Locate the cell with the specified text and output its (X, Y) center coordinate. 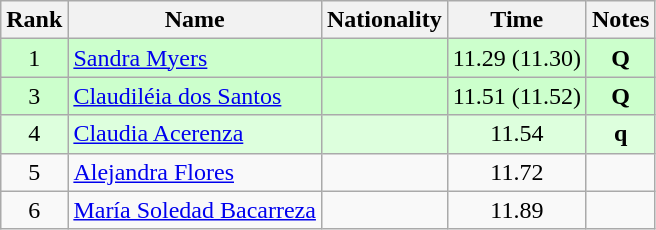
11.51 (11.52) (516, 96)
5 (34, 172)
Nationality (384, 20)
Sandra Myers (195, 58)
Alejandra Flores (195, 172)
11.89 (516, 210)
Claudia Acerenza (195, 134)
3 (34, 96)
Notes (620, 20)
1 (34, 58)
Name (195, 20)
11.54 (516, 134)
4 (34, 134)
Time (516, 20)
Claudiléia dos Santos (195, 96)
11.29 (11.30) (516, 58)
11.72 (516, 172)
6 (34, 210)
María Soledad Bacarreza (195, 210)
Rank (34, 20)
q (620, 134)
